Identify which cell holds the provided text, then report its [x, y] central coordinate. 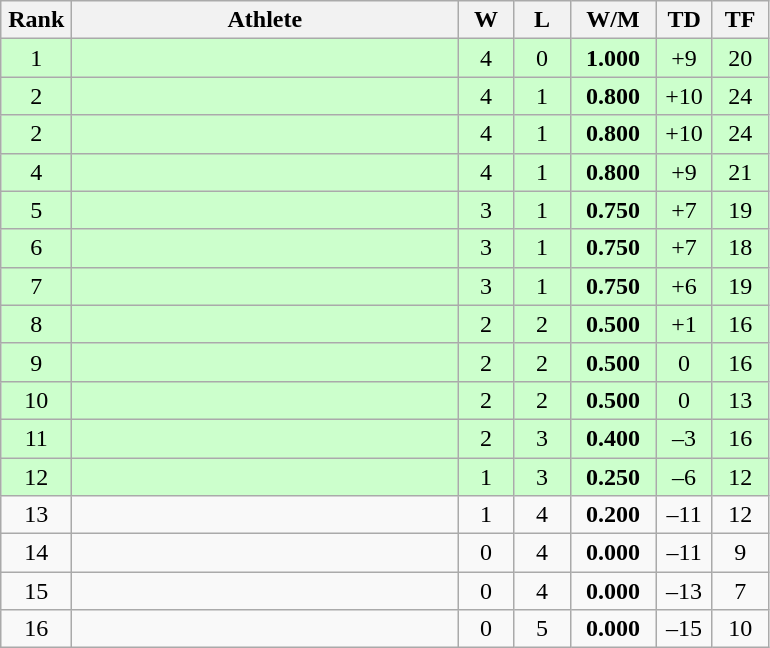
1.000 [613, 58]
L [542, 20]
21 [740, 172]
+6 [684, 286]
+1 [684, 324]
–6 [684, 477]
14 [36, 553]
W/M [613, 20]
Rank [36, 20]
–15 [684, 629]
6 [36, 248]
11 [36, 438]
TF [740, 20]
18 [740, 248]
15 [36, 591]
0.250 [613, 477]
–13 [684, 591]
W [486, 20]
20 [740, 58]
0.200 [613, 515]
8 [36, 324]
0.400 [613, 438]
TD [684, 20]
Athlete [265, 20]
–3 [684, 438]
